For the text-containing cell, return its midpoint in (X, Y) coordinate format. 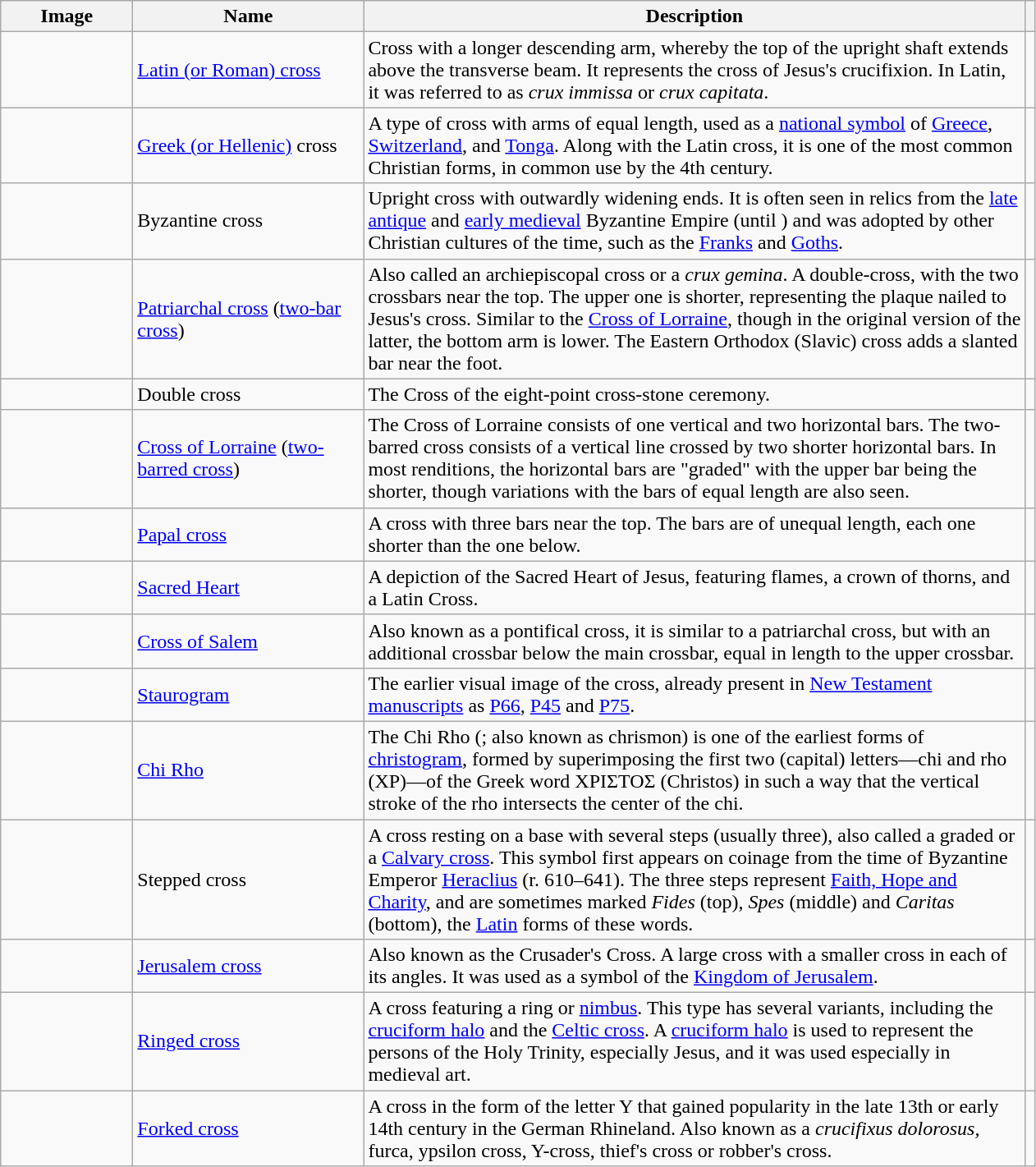
The earlier visual image of the cross, already present in New Testament manuscripts as P66, P45 and P75. (694, 695)
Image (67, 16)
A cross with three bars near the top. The bars are of unequal length, each one shorter than the one below. (694, 534)
Chi Rho (248, 770)
Description (694, 16)
Also known as the Crusader's Cross. A large cross with a smaller cross in each of its angles. It was used as a symbol of the Kingdom of Jerusalem. (694, 966)
Double cross (248, 394)
Stepped cross (248, 880)
Greek (or Hellenic) cross (248, 145)
Cross of Salem (248, 641)
Ringed cross (248, 1041)
Sacred Heart (248, 588)
Name (248, 16)
The Cross of the eight-point cross-stone ceremony. (694, 394)
Papal cross (248, 534)
Byzantine cross (248, 221)
Latin (or Roman) cross (248, 70)
Patriarchal cross (two-bar cross) (248, 319)
A depiction of the Sacred Heart of Jesus, featuring flames, a crown of thorns, and a Latin Cross. (694, 588)
Staurogram (248, 695)
Forked cross (248, 1128)
Jerusalem cross (248, 966)
Cross of Lorraine (two-barred cross) (248, 458)
